Identify which cell holds the provided text, then report its (x, y) central coordinate. 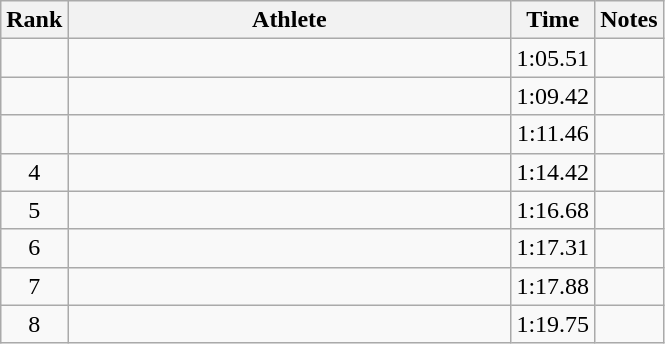
1:17.88 (553, 286)
1:19.75 (553, 324)
6 (34, 248)
7 (34, 286)
8 (34, 324)
1:09.42 (553, 96)
Time (553, 20)
Notes (629, 20)
Athlete (290, 20)
1:14.42 (553, 172)
1:11.46 (553, 134)
1:17.31 (553, 248)
1:16.68 (553, 210)
Rank (34, 20)
1:05.51 (553, 58)
4 (34, 172)
5 (34, 210)
